Provide the (x, y) coordinate of the cell's center where the given text is located.  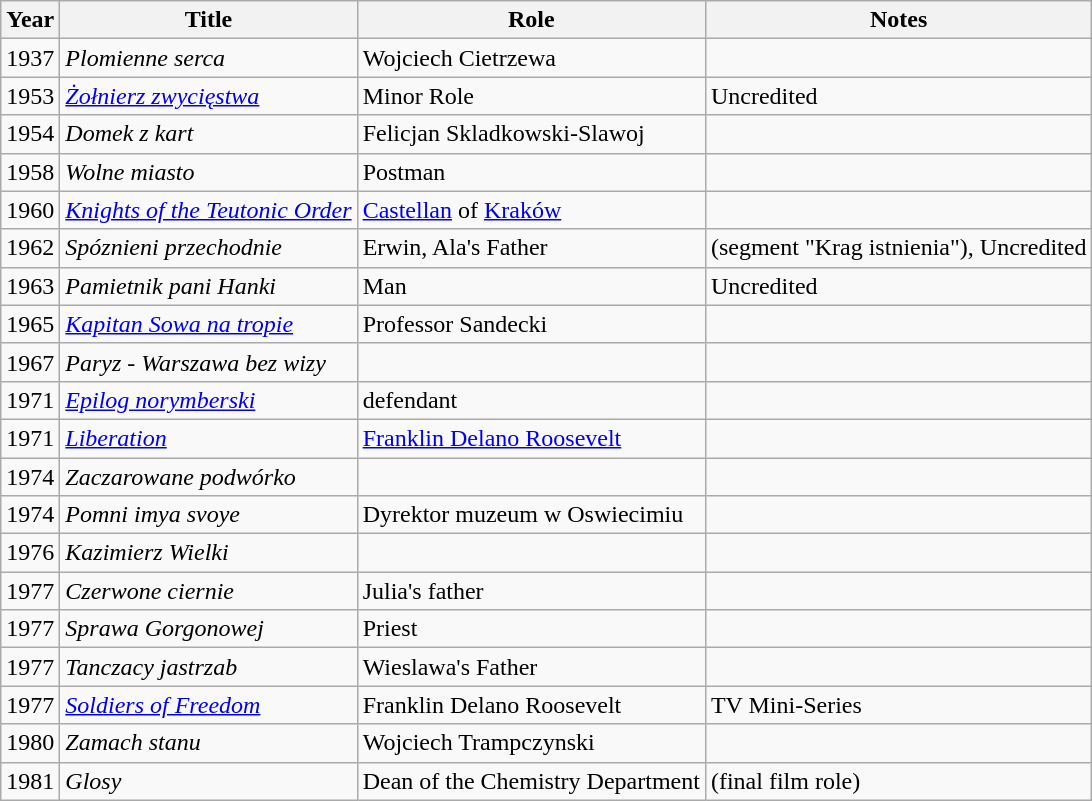
Pomni imya svoye (208, 515)
Julia's father (531, 591)
Knights of the Teutonic Order (208, 210)
defendant (531, 400)
Zaczarowane podwórko (208, 477)
Soldiers of Freedom (208, 705)
Pamietnik pani Hanki (208, 286)
Role (531, 20)
Zamach stanu (208, 743)
Wieslawa's Father (531, 667)
1960 (30, 210)
Żołnierz zwycięstwa (208, 96)
Notes (898, 20)
Liberation (208, 438)
Wolne miasto (208, 172)
Plomienne serca (208, 58)
Tanczacy jastrzab (208, 667)
Postman (531, 172)
1965 (30, 324)
Title (208, 20)
1953 (30, 96)
1963 (30, 286)
Sprawa Gorgonowej (208, 629)
1967 (30, 362)
Glosy (208, 781)
Wojciech Trampczynski (531, 743)
1958 (30, 172)
1976 (30, 553)
Kapitan Sowa na tropie (208, 324)
Priest (531, 629)
Man (531, 286)
(final film role) (898, 781)
Domek z kart (208, 134)
Kazimierz Wielki (208, 553)
Paryz - Warszawa bez wizy (208, 362)
TV Mini-Series (898, 705)
1962 (30, 248)
Year (30, 20)
(segment "Krag istnienia"), Uncredited (898, 248)
Spóznieni przechodnie (208, 248)
Dean of the Chemistry Department (531, 781)
Dyrektor muzeum w Oswiecimiu (531, 515)
1937 (30, 58)
Castellan of Kraków (531, 210)
1981 (30, 781)
Minor Role (531, 96)
Erwin, Ala's Father (531, 248)
1980 (30, 743)
Professor Sandecki (531, 324)
Felicjan Skladkowski-Slawoj (531, 134)
Wojciech Cietrzewa (531, 58)
Epilog norymberski (208, 400)
1954 (30, 134)
Czerwone ciernie (208, 591)
